From the cell containing the given text, extract its center point as [X, Y] coordinate. 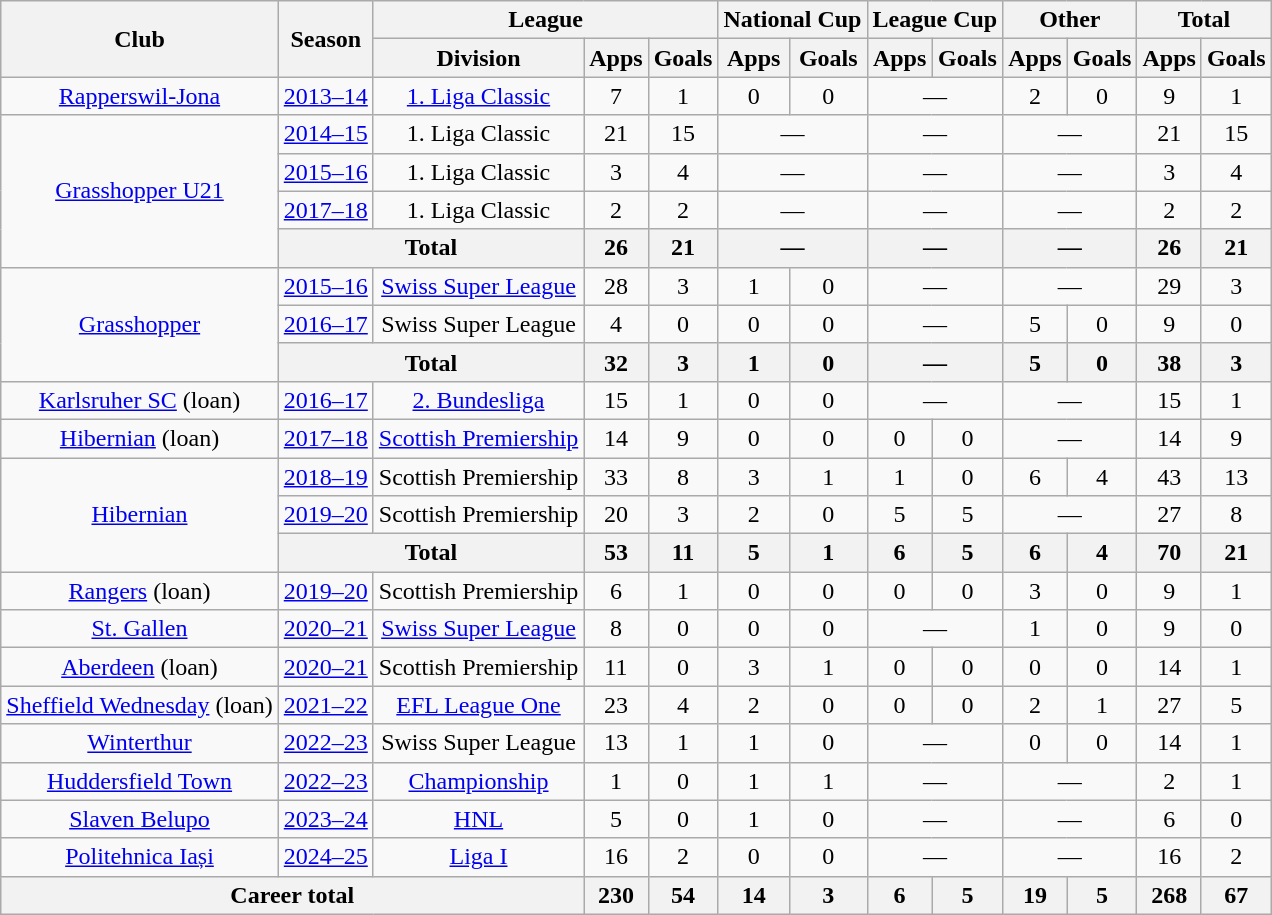
54 [683, 895]
2023–24 [326, 819]
Aberdeen (loan) [140, 667]
Career total [292, 895]
Slaven Belupo [140, 819]
67 [1236, 895]
Grasshopper U21 [140, 191]
2018–19 [326, 477]
2013–14 [326, 96]
Hibernian [140, 515]
230 [616, 895]
Division [478, 58]
20 [616, 515]
268 [1169, 895]
Club [140, 39]
70 [1169, 553]
Huddersfield Town [140, 781]
Other [1070, 20]
19 [1035, 895]
2014–15 [326, 134]
Winterthur [140, 743]
53 [616, 553]
Season [326, 39]
Sheffield Wednesday (loan) [140, 705]
Karlsruher SC (loan) [140, 400]
28 [616, 286]
Liga I [478, 857]
Rangers (loan) [140, 591]
League [546, 20]
Rapperswil-Jona [140, 96]
33 [616, 477]
38 [1169, 362]
23 [616, 705]
Politehnica Iași [140, 857]
7 [616, 96]
2021–22 [326, 705]
32 [616, 362]
43 [1169, 477]
29 [1169, 286]
Championship [478, 781]
League Cup [935, 20]
HNL [478, 819]
EFL League One [478, 705]
Grasshopper [140, 324]
St. Gallen [140, 629]
National Cup [792, 20]
2024–25 [326, 857]
2. Bundesliga [478, 400]
Hibernian (loan) [140, 438]
